Provide the [x, y] coordinate of the cell's center where the given text is located.  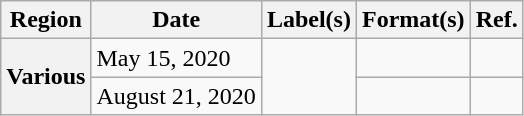
August 21, 2020 [176, 96]
Region [46, 20]
Ref. [496, 20]
Format(s) [413, 20]
May 15, 2020 [176, 58]
Various [46, 77]
Date [176, 20]
Label(s) [308, 20]
